Return the [X, Y] coordinate for the center point of the cell that contains the specified text.  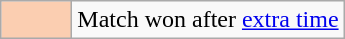
Match won after extra time [208, 20]
